Detect which cell encompasses the target text, then output its [X, Y] center coordinate. 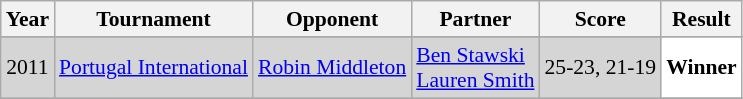
Tournament [154, 19]
Ben Stawski Lauren Smith [475, 68]
25-23, 21-19 [600, 68]
Robin Middleton [332, 68]
2011 [28, 68]
Partner [475, 19]
Result [702, 19]
Winner [702, 68]
Year [28, 19]
Portugal International [154, 68]
Opponent [332, 19]
Score [600, 19]
